From the cell containing the given text, extract its center point as [X, Y] coordinate. 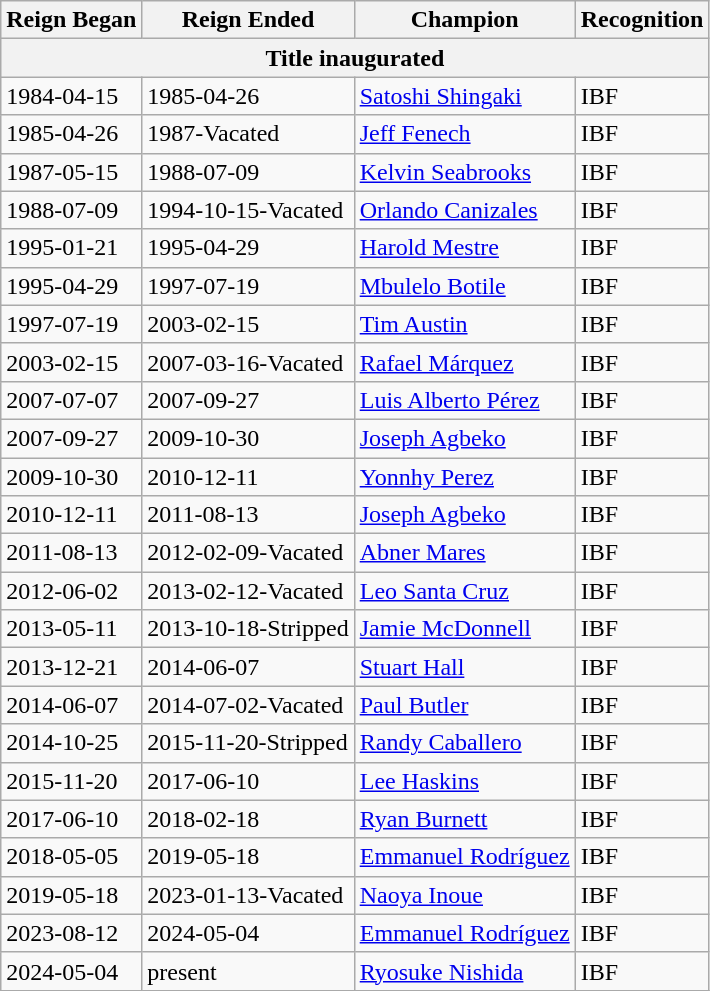
2007-03-16-Vacated [248, 362]
1994-10-15-Vacated [248, 210]
2012-02-09-Vacated [248, 553]
2023-08-12 [72, 933]
Orlando Canizales [464, 210]
Paul Butler [464, 705]
Rafael Márquez [464, 362]
Satoshi Shingaki [464, 96]
2023-01-13-Vacated [248, 895]
Randy Caballero [464, 743]
present [248, 971]
Kelvin Seabrooks [464, 172]
2015-11-20-Stripped [248, 743]
Stuart Hall [464, 667]
2013-05-11 [72, 629]
Ryan Burnett [464, 819]
2012-06-02 [72, 591]
2013-02-12-Vacated [248, 591]
2014-07-02-Vacated [248, 705]
Reign Ended [248, 20]
Abner Mares [464, 553]
1987-Vacated [248, 134]
Naoya Inoue [464, 895]
1987-05-15 [72, 172]
Jamie McDonnell [464, 629]
2014-10-25 [72, 743]
Mbulelo Botile [464, 286]
2018-02-18 [248, 819]
Reign Began [72, 20]
2018-05-05 [72, 857]
Leo Santa Cruz [464, 591]
Yonnhy Perez [464, 477]
2015-11-20 [72, 781]
2013-12-21 [72, 667]
Title inaugurated [355, 58]
2007-07-07 [72, 400]
1984-04-15 [72, 96]
Recognition [642, 20]
Ryosuke Nishida [464, 971]
Harold Mestre [464, 248]
Lee Haskins [464, 781]
Tim Austin [464, 324]
2013-10-18-Stripped [248, 629]
Jeff Fenech [464, 134]
Luis Alberto Pérez [464, 400]
1995-01-21 [72, 248]
Champion [464, 20]
